Scan for the cell matching the given text and deliver its [x, y] coordinate at center. 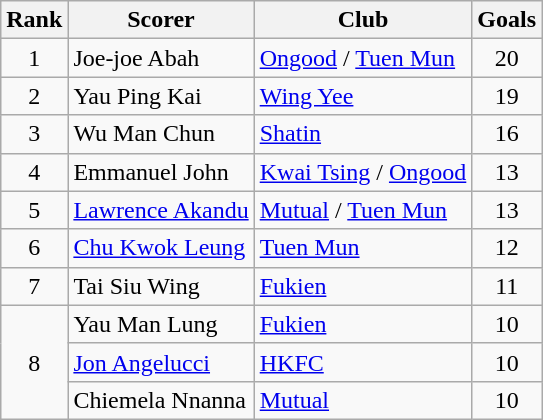
Chu Kwok Leung [161, 248]
Wu Man Chun [161, 134]
Rank [34, 20]
1 [34, 58]
Yau Ping Kai [161, 96]
6 [34, 248]
Club [363, 20]
8 [34, 362]
Shatin [363, 134]
2 [34, 96]
Mutual [363, 400]
HKFC [363, 362]
Yau Man Lung [161, 324]
19 [507, 96]
20 [507, 58]
Kwai Tsing / Ongood [363, 172]
Goals [507, 20]
Chiemela Nnanna [161, 400]
7 [34, 286]
Joe-joe Abah [161, 58]
11 [507, 286]
4 [34, 172]
Scorer [161, 20]
Tuen Mun [363, 248]
12 [507, 248]
Mutual / Tuen Mun [363, 210]
5 [34, 210]
Wing Yee [363, 96]
Lawrence Akandu [161, 210]
Tai Siu Wing [161, 286]
Emmanuel John [161, 172]
3 [34, 134]
Ongood / Tuen Mun [363, 58]
16 [507, 134]
Jon Angelucci [161, 362]
